Output the [x, y] coordinate of the center of the cell containing the given text.  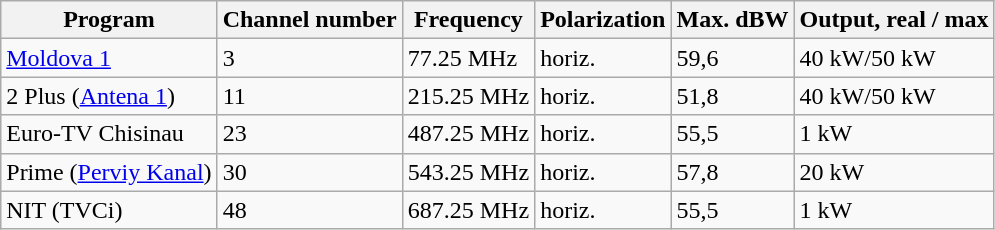
Moldova 1 [109, 58]
Prime (Perviy Kanal) [109, 172]
NIT (TVCi) [109, 210]
Output, real / max [894, 20]
Program [109, 20]
Euro-TV Chisinau [109, 134]
57,8 [732, 172]
23 [310, 134]
687.25 MHz [468, 210]
59,6 [732, 58]
487.25 MHz [468, 134]
11 [310, 96]
48 [310, 210]
77.25 MHz [468, 58]
Frequency [468, 20]
215.25 MHz [468, 96]
51,8 [732, 96]
Polarization [603, 20]
Max. dBW [732, 20]
30 [310, 172]
2 Plus (Antena 1) [109, 96]
543.25 MHz [468, 172]
Channel number [310, 20]
20 kW [894, 172]
3 [310, 58]
